Capture the cell that displays the provided text and extract its (X, Y) central coordinate. 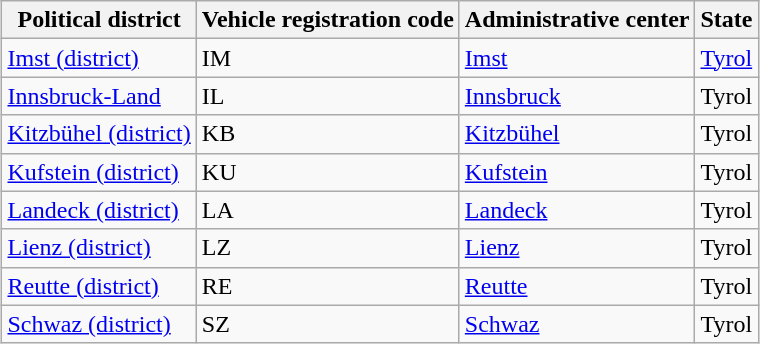
IL (328, 96)
Lienz (district) (99, 248)
LZ (328, 248)
Innsbruck-Land (99, 96)
KU (328, 172)
State (726, 20)
Kitzbühel (district) (99, 134)
Political district (99, 20)
LA (328, 210)
IM (328, 58)
Imst (577, 58)
RE (328, 286)
Reutte (district) (99, 286)
Schwaz (577, 324)
Imst (district) (99, 58)
Lienz (577, 248)
Innsbruck (577, 96)
Schwaz (district) (99, 324)
Administrative center (577, 20)
Landeck (district) (99, 210)
SZ (328, 324)
Kitzbühel (577, 134)
Kufstein (577, 172)
Kufstein (district) (99, 172)
Vehicle registration code (328, 20)
Reutte (577, 286)
Landeck (577, 210)
KB (328, 134)
